Determine the [x, y] coordinate at the center of the cell enclosing the given text.  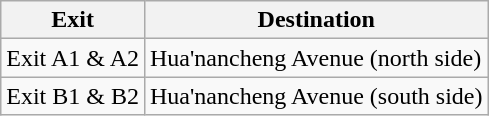
Destination [316, 20]
Exit A1 & A2 [73, 58]
Exit [73, 20]
Exit B1 & B2 [73, 96]
Hua'nancheng Avenue (north side) [316, 58]
Hua'nancheng Avenue (south side) [316, 96]
